Output the [X, Y] coordinate of the center of the cell containing the given text.  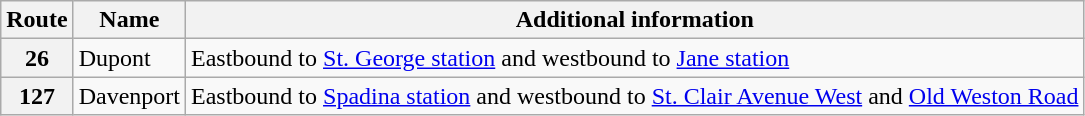
Eastbound to Spadina station and westbound to St. Clair Avenue West and Old Weston Road [635, 96]
Additional information [635, 20]
26 [37, 58]
Dupont [129, 58]
Name [129, 20]
Eastbound to St. George station and westbound to Jane station [635, 58]
Davenport [129, 96]
Route [37, 20]
127 [37, 96]
